Search for the cell housing the specified text and yield its [x, y] center coordinate. 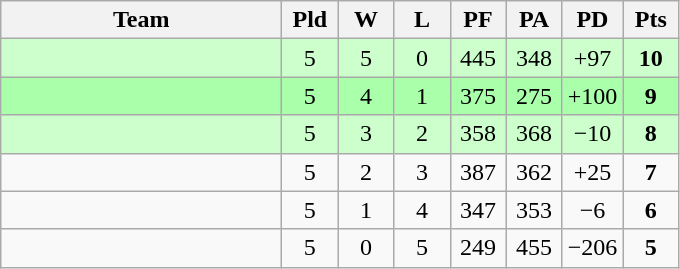
6 [651, 210]
+25 [592, 172]
PF [478, 20]
W [366, 20]
368 [534, 134]
−10 [592, 134]
358 [478, 134]
347 [478, 210]
L [422, 20]
+97 [592, 58]
−6 [592, 210]
PD [592, 20]
Team [142, 20]
−206 [592, 248]
10 [651, 58]
7 [651, 172]
PA [534, 20]
375 [478, 96]
362 [534, 172]
Pld [310, 20]
249 [478, 248]
275 [534, 96]
445 [478, 58]
9 [651, 96]
353 [534, 210]
348 [534, 58]
Pts [651, 20]
387 [478, 172]
455 [534, 248]
+100 [592, 96]
8 [651, 134]
